Capture the cell that displays the provided text and extract its [X, Y] central coordinate. 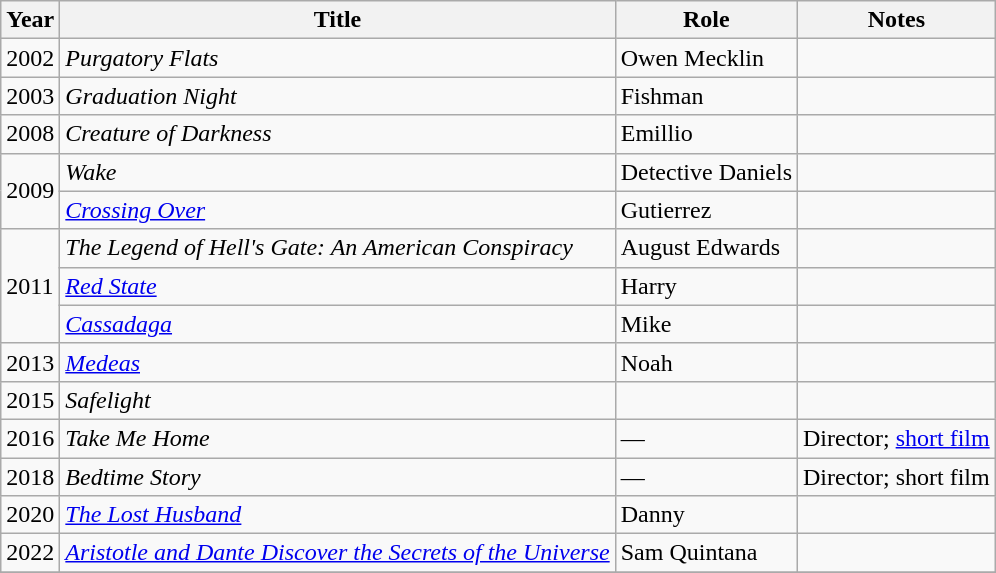
2018 [30, 477]
Emillio [706, 134]
Crossing Over [338, 210]
Red State [338, 286]
Purgatory Flats [338, 58]
Role [706, 20]
Danny [706, 515]
Medeas [338, 362]
August Edwards [706, 248]
Sam Quintana [706, 553]
2011 [30, 286]
The Lost Husband [338, 515]
Title [338, 20]
Detective Daniels [706, 172]
Graduation Night [338, 96]
Noah [706, 362]
Bedtime Story [338, 477]
2016 [30, 438]
Take Me Home [338, 438]
2020 [30, 515]
2022 [30, 553]
2009 [30, 191]
Cassadaga [338, 324]
Fishman [706, 96]
Notes [897, 20]
Gutierrez [706, 210]
Owen Mecklin [706, 58]
Harry [706, 286]
Creature of Darkness [338, 134]
Safelight [338, 400]
Wake [338, 172]
2013 [30, 362]
2003 [30, 96]
2008 [30, 134]
2015 [30, 400]
Aristotle and Dante Discover the Secrets of the Universe [338, 553]
The Legend of Hell's Gate: An American Conspiracy [338, 248]
2002 [30, 58]
Mike [706, 324]
Year [30, 20]
